Extract the [x, y] coordinate from the center of the cell holding the provided text.  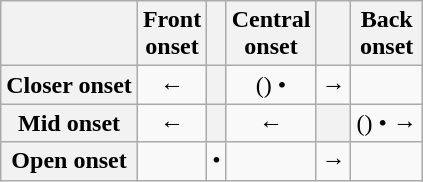
Mid onset [70, 123]
Backonset [386, 34]
• [216, 161]
Frontonset [172, 34]
Closer onset [70, 85]
() • [271, 85]
Centralonset [271, 34]
() • → [386, 123]
Open onset [70, 161]
